Detect which cell encompasses the target text, then output its [x, y] center coordinate. 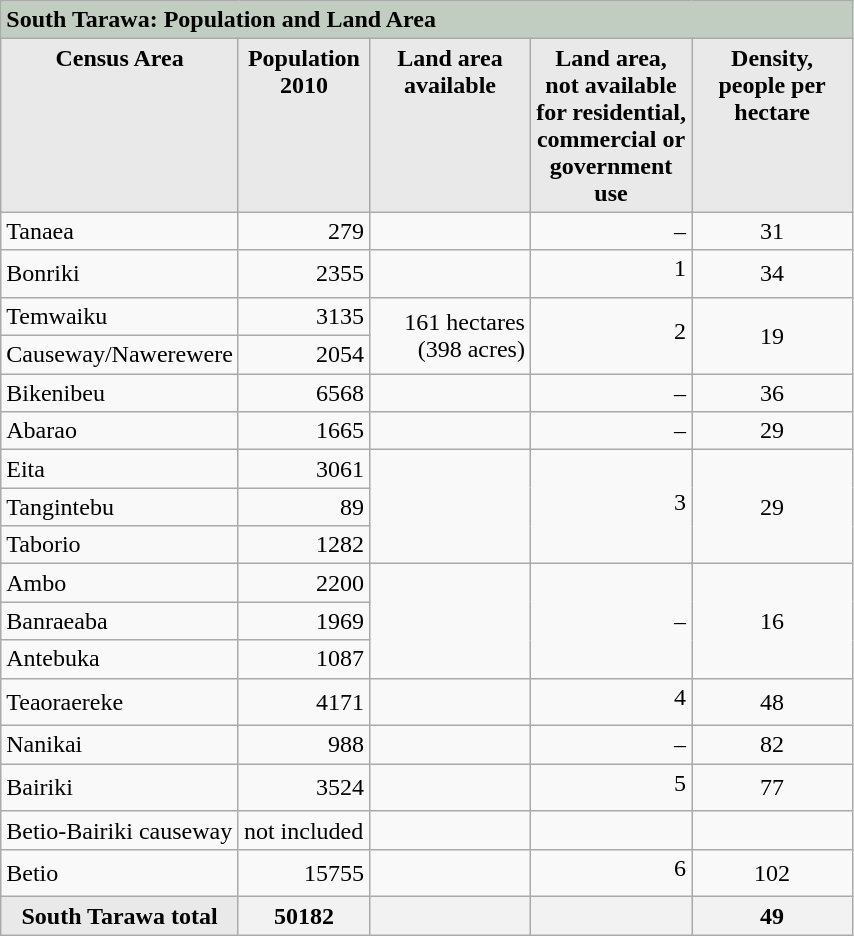
Land area available [450, 126]
Bonriki [120, 274]
49 [772, 916]
1 [610, 274]
279 [304, 231]
South Tarawa total [120, 916]
Causeway/Nawerewere [120, 355]
1969 [304, 621]
31 [772, 231]
Census Area [120, 126]
Land area, not available for residential, commercial or government use [610, 126]
6568 [304, 393]
Bairiki [120, 788]
not included [304, 830]
50182 [304, 916]
Teaoraereke [120, 702]
3 [610, 507]
Temwaiku [120, 316]
Ambo [120, 583]
3061 [304, 469]
Population 2010 [304, 126]
Density, people per hectare [772, 126]
988 [304, 745]
6 [610, 873]
Taborio [120, 545]
Eita [120, 469]
36 [772, 393]
Betio-Bairiki causeway [120, 830]
77 [772, 788]
1282 [304, 545]
2054 [304, 355]
Antebuka [120, 659]
Banraeaba [120, 621]
102 [772, 873]
Betio [120, 873]
South Tarawa: Population and Land Area [427, 20]
Abarao [120, 431]
3135 [304, 316]
34 [772, 274]
Tanaea [120, 231]
4 [610, 702]
16 [772, 621]
3524 [304, 788]
4171 [304, 702]
2 [610, 335]
48 [772, 702]
Bikenibeu [120, 393]
89 [304, 507]
Tangintebu [120, 507]
161 hectares (398 acres) [450, 335]
2355 [304, 274]
1087 [304, 659]
Nanikai [120, 745]
82 [772, 745]
15755 [304, 873]
1665 [304, 431]
5 [610, 788]
19 [772, 335]
2200 [304, 583]
